From the cell containing the given text, extract its center point as (X, Y) coordinate. 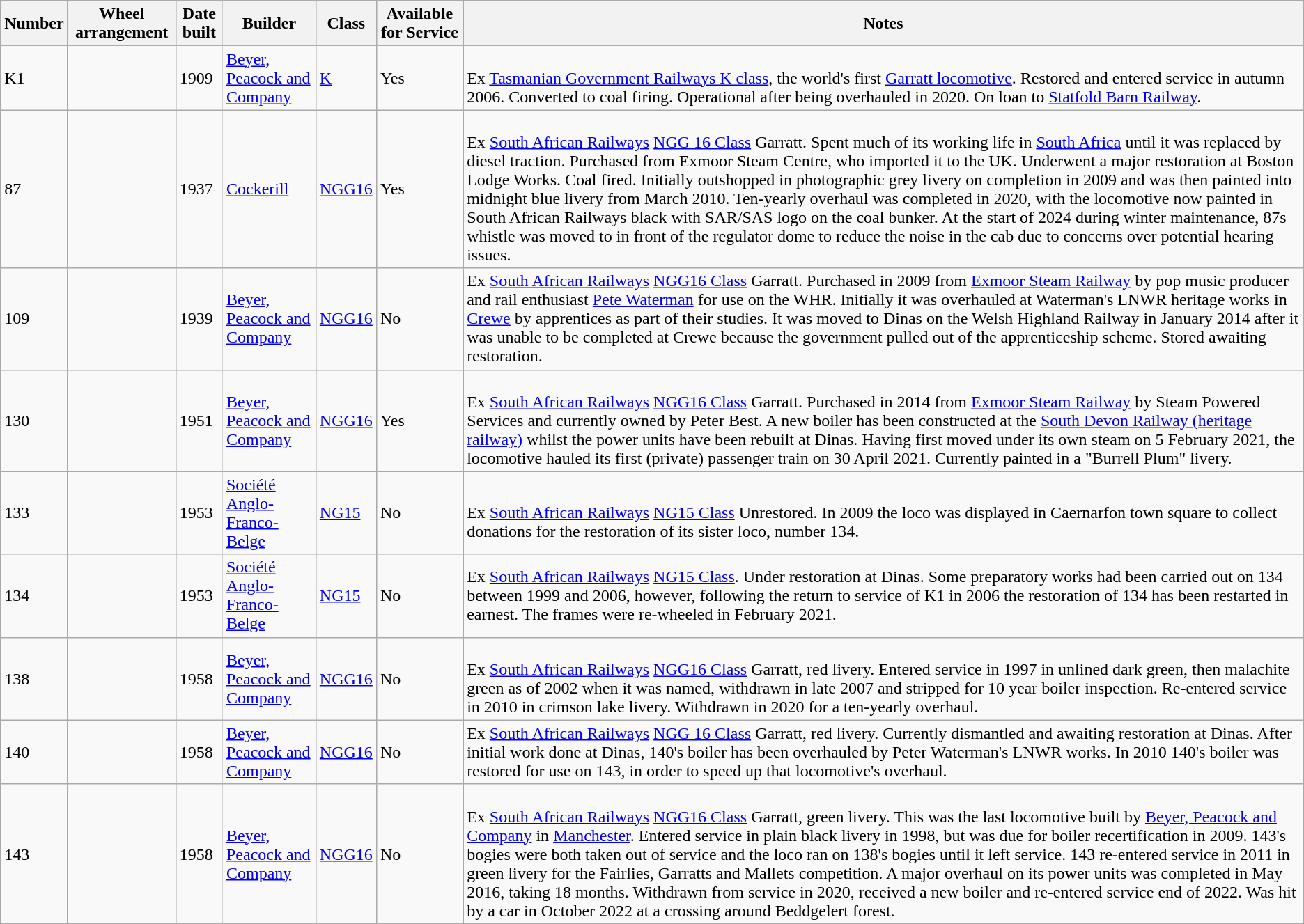
Notes (883, 24)
87 (34, 189)
1939 (199, 319)
K1 (34, 78)
Number (34, 24)
140 (34, 752)
109 (34, 319)
Date built (199, 24)
Builder (269, 24)
Available for Service (419, 24)
134 (34, 596)
143 (34, 854)
1909 (199, 78)
130 (34, 421)
133 (34, 512)
Class (346, 24)
Wheel arrangement (121, 24)
K (346, 78)
138 (34, 678)
1937 (199, 189)
1951 (199, 421)
Cockerill (269, 189)
